Output the [x, y] coordinate of the center of the cell containing the given text.  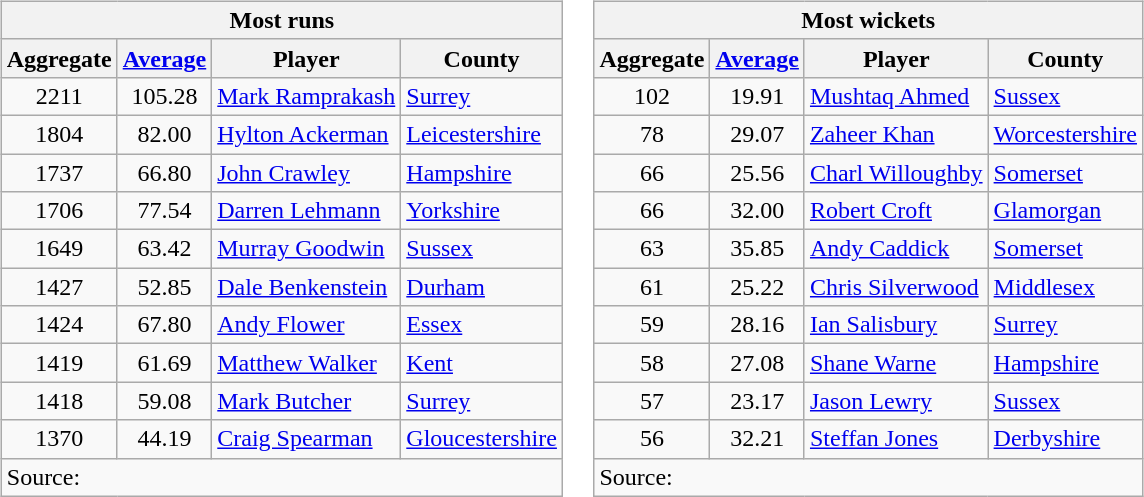
Mark Butcher [306, 401]
Hylton Ackerman [306, 134]
Middlesex [1065, 287]
Craig Spearman [306, 439]
Dale Benkenstein [306, 287]
Gloucestershire [482, 439]
78 [652, 134]
105.28 [164, 96]
82.00 [164, 134]
Andy Flower [306, 325]
Yorkshire [482, 211]
Ian Salisbury [896, 325]
1418 [59, 401]
Chris Silverwood [896, 287]
Durham [482, 287]
1804 [59, 134]
61.69 [164, 363]
Most runs [282, 20]
Zaheer Khan [896, 134]
77.54 [164, 211]
63.42 [164, 249]
Darren Lehmann [306, 211]
19.91 [758, 96]
102 [652, 96]
Derbyshire [1065, 439]
Leicestershire [482, 134]
35.85 [758, 249]
2211 [59, 96]
Steffan Jones [896, 439]
63 [652, 249]
67.80 [164, 325]
27.08 [758, 363]
Matthew Walker [306, 363]
Shane Warne [896, 363]
32.21 [758, 439]
1649 [59, 249]
Essex [482, 325]
25.22 [758, 287]
61 [652, 287]
56 [652, 439]
Glamorgan [1065, 211]
23.17 [758, 401]
66.80 [164, 173]
Most wickets [868, 20]
1424 [59, 325]
Robert Croft [896, 211]
57 [652, 401]
1419 [59, 363]
1427 [59, 287]
Mushtaq Ahmed [896, 96]
Mark Ramprakash [306, 96]
52.85 [164, 287]
25.56 [758, 173]
Charl Willoughby [896, 173]
Jason Lewry [896, 401]
Kent [482, 363]
29.07 [758, 134]
1370 [59, 439]
59 [652, 325]
28.16 [758, 325]
Andy Caddick [896, 249]
32.00 [758, 211]
1706 [59, 211]
58 [652, 363]
John Crawley [306, 173]
Worcestershire [1065, 134]
59.08 [164, 401]
Murray Goodwin [306, 249]
44.19 [164, 439]
1737 [59, 173]
